Return the [X, Y] coordinate for the center point of the cell that contains the specified text.  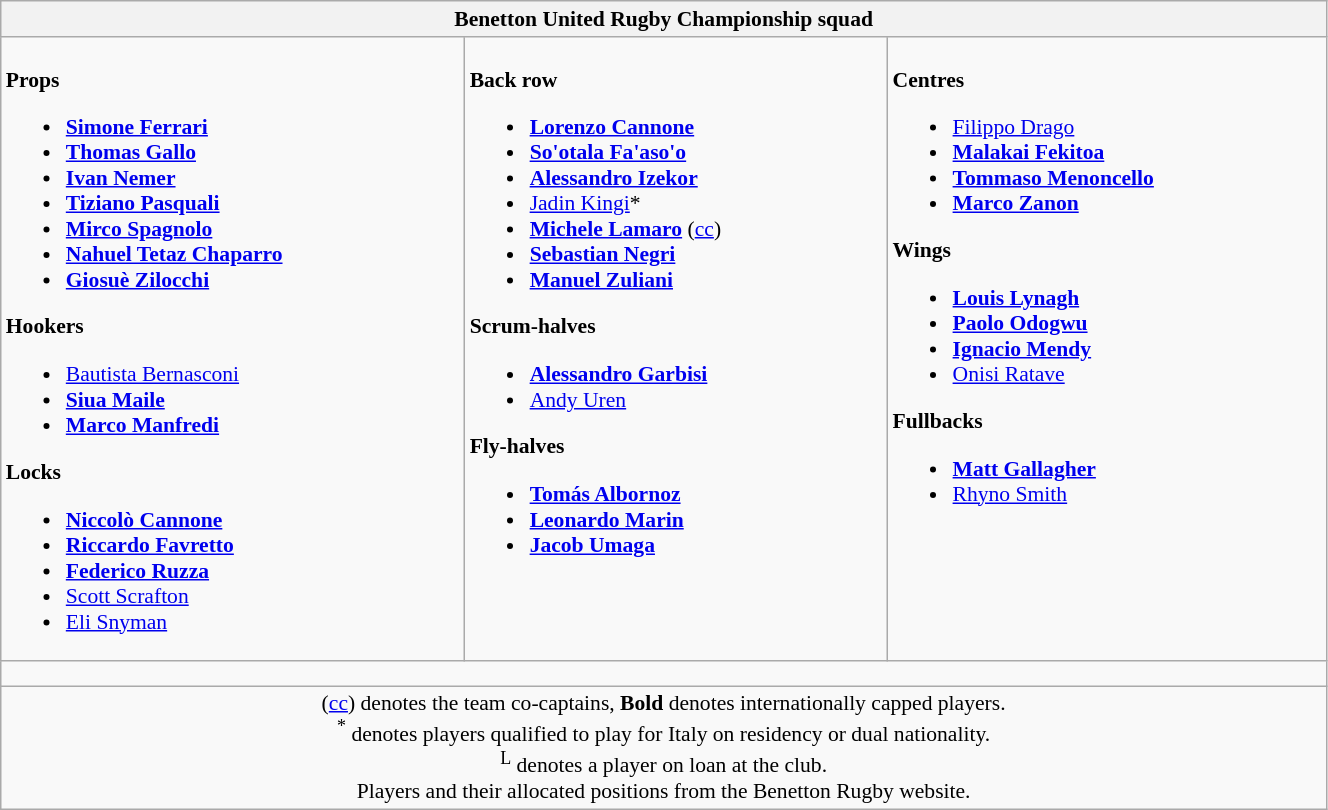
Benetton United Rugby Championship squad [664, 19]
